For the text-containing cell, return its midpoint in [x, y] coordinate format. 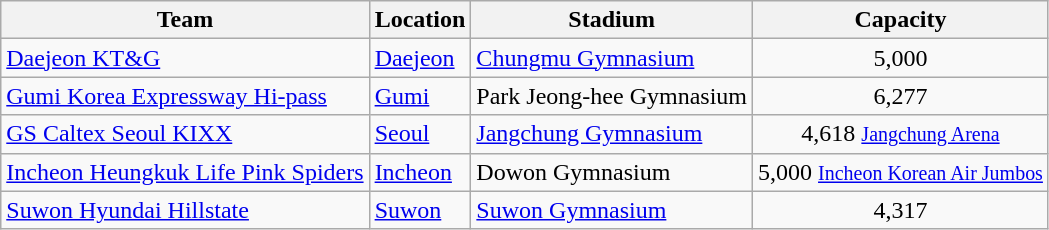
Incheon [420, 172]
5,000 Incheon Korean Air Jumbos [901, 172]
4,317 [901, 210]
6,277 [901, 96]
GS Caltex Seoul KIXX [185, 134]
4,618 Jangchung Arena [901, 134]
Chungmu Gymnasium [612, 58]
Stadium [612, 20]
Daejeon [420, 58]
Jangchung Gymnasium [612, 134]
Suwon Gymnasium [612, 210]
Gumi [420, 96]
Seoul [420, 134]
Team [185, 20]
Location [420, 20]
Park Jeong-hee Gymnasium [612, 96]
Suwon [420, 210]
5,000 [901, 58]
Gumi Korea Expressway Hi-pass [185, 96]
Incheon Heungkuk Life Pink Spiders [185, 172]
Capacity [901, 20]
Daejeon KT&G [185, 58]
Dowon Gymnasium [612, 172]
Suwon Hyundai Hillstate [185, 210]
